Capture the cell that displays the provided text and extract its [x, y] central coordinate. 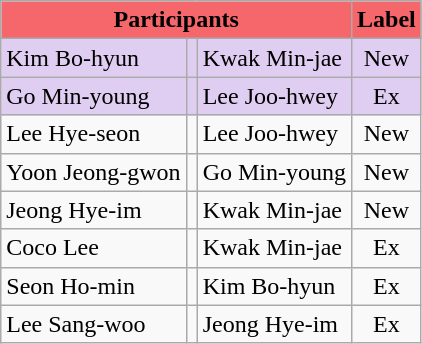
Lee Sang-woo [94, 324]
Participants [176, 20]
Coco Lee [94, 248]
Label [387, 20]
Seon Ho-min [94, 286]
Lee Hye-seon [94, 134]
Yoon Jeong-gwon [94, 172]
